Search for the cell housing the specified text and yield its [x, y] center coordinate. 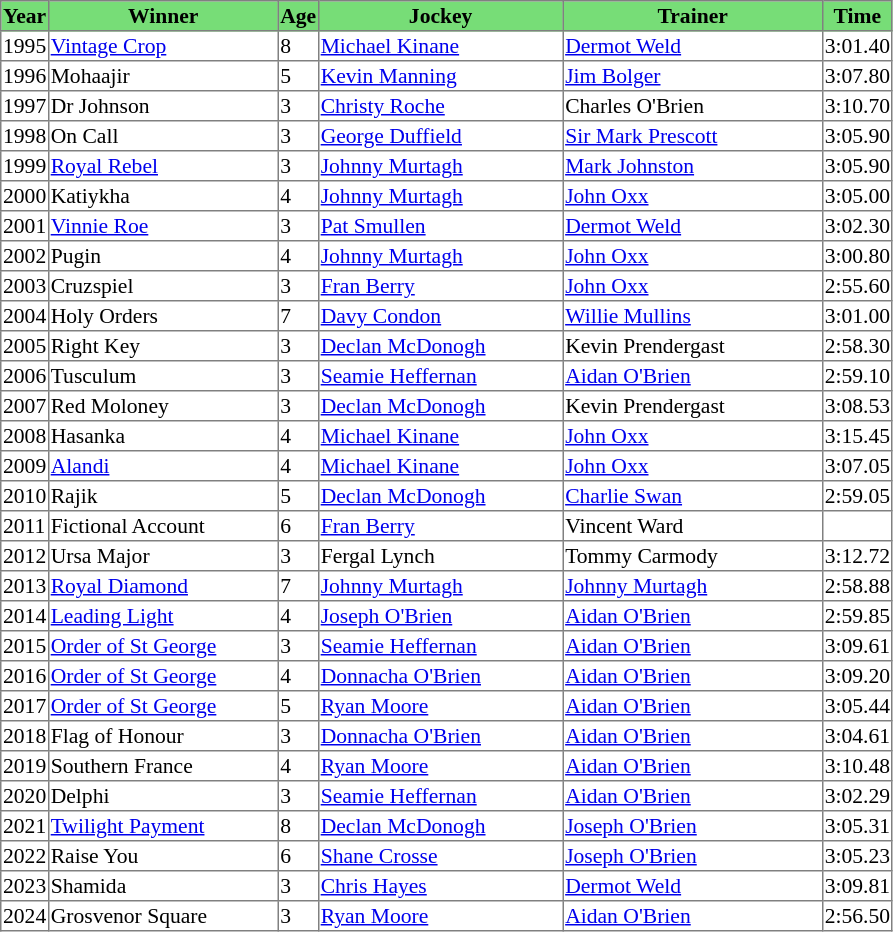
Year [25, 16]
3:00.80 [857, 256]
Jockey [440, 16]
Vincent Ward [693, 526]
Grosvenor Square [163, 916]
3:10.70 [857, 106]
2023 [25, 886]
George Duffield [440, 136]
Holy Orders [163, 316]
Time [857, 16]
2014 [25, 616]
Twilight Payment [163, 826]
Royal Rebel [163, 166]
Flag of Honour [163, 736]
2:59.10 [857, 376]
On Call [163, 136]
2011 [25, 526]
3:05.44 [857, 706]
3:05.31 [857, 826]
3:07.80 [857, 76]
Vintage Crop [163, 46]
Sir Mark Prescott [693, 136]
3:02.30 [857, 226]
3:05.00 [857, 196]
2018 [25, 736]
Tusculum [163, 376]
2006 [25, 376]
2021 [25, 826]
Kevin Manning [440, 76]
Pugin [163, 256]
2002 [25, 256]
Willie Mullins [693, 316]
2010 [25, 496]
Dr Johnson [163, 106]
2009 [25, 466]
2008 [25, 436]
2:56.50 [857, 916]
Age [298, 16]
3:08.53 [857, 406]
3:09.20 [857, 676]
2017 [25, 706]
Christy Roche [440, 106]
Southern France [163, 766]
3:04.61 [857, 736]
Alandi [163, 466]
3:09.81 [857, 886]
Red Moloney [163, 406]
Ursa Major [163, 556]
Mark Johnston [693, 166]
Katiykha [163, 196]
Pat Smullen [440, 226]
2007 [25, 406]
Cruzspiel [163, 286]
2016 [25, 676]
Right Key [163, 346]
Leading Light [163, 616]
2019 [25, 766]
2005 [25, 346]
Shamida [163, 886]
3:12.72 [857, 556]
3:15.45 [857, 436]
3:10.48 [857, 766]
2022 [25, 856]
2012 [25, 556]
Fictional Account [163, 526]
3:02.29 [857, 796]
2000 [25, 196]
3:01.00 [857, 316]
1997 [25, 106]
1995 [25, 46]
Rajik [163, 496]
3:05.23 [857, 856]
Trainer [693, 16]
2:58.30 [857, 346]
2001 [25, 226]
Charles O'Brien [693, 106]
3:01.40 [857, 46]
Royal Diamond [163, 586]
Tommy Carmody [693, 556]
3:07.05 [857, 466]
Chris Hayes [440, 886]
Charlie Swan [693, 496]
Hasanka [163, 436]
2:58.88 [857, 586]
2004 [25, 316]
2013 [25, 586]
2024 [25, 916]
3:09.61 [857, 646]
Shane Crosse [440, 856]
Mohaajir [163, 76]
Delphi [163, 796]
Raise You [163, 856]
2:55.60 [857, 286]
Davy Condon [440, 316]
1998 [25, 136]
2:59.05 [857, 496]
2003 [25, 286]
2:59.85 [857, 616]
2015 [25, 646]
Vinnie Roe [163, 226]
Winner [163, 16]
1999 [25, 166]
Jim Bolger [693, 76]
2020 [25, 796]
Fergal Lynch [440, 556]
1996 [25, 76]
